Provide the (x, y) coordinate of the cell's center where the given text is located.  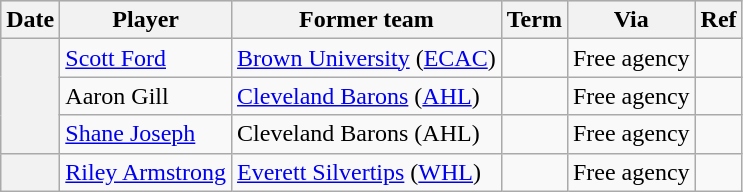
Via (631, 20)
Scott Ford (146, 58)
Player (146, 20)
Former team (367, 20)
Brown University (ECAC) (367, 58)
Aaron Gill (146, 96)
Date (30, 20)
Riley Armstrong (146, 172)
Ref (718, 20)
Term (534, 20)
Shane Joseph (146, 134)
Everett Silvertips (WHL) (367, 172)
